Determine the (x, y) coordinate at the center of the cell enclosing the given text.  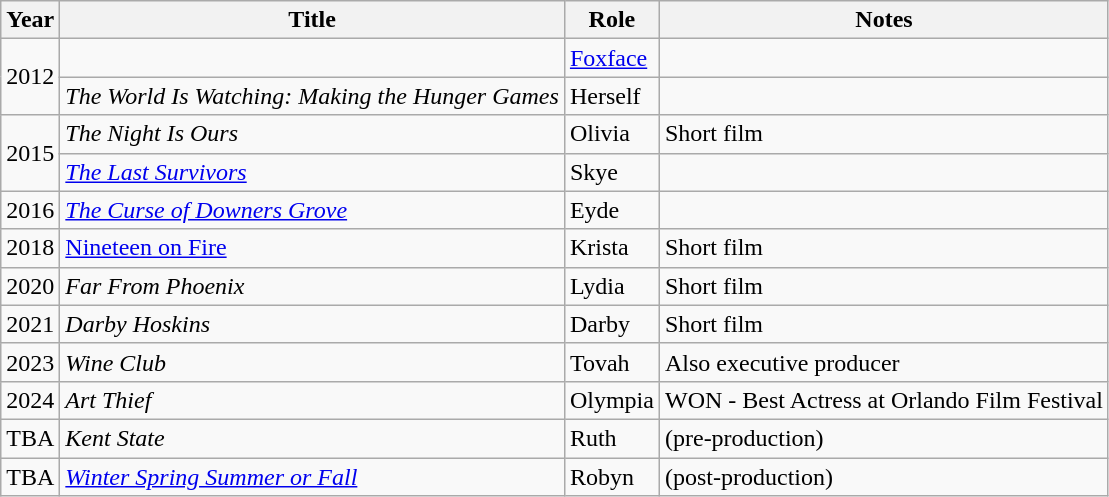
2018 (30, 248)
Nineteen on Fire (312, 248)
2023 (30, 362)
Herself (612, 96)
(pre-production) (884, 438)
Far From Phoenix (312, 286)
Wine Club (312, 362)
Robyn (612, 477)
Eyde (612, 210)
2024 (30, 400)
Ruth (612, 438)
The World Is Watching: Making the Hunger Games (312, 96)
2020 (30, 286)
The Night Is Ours (312, 134)
Foxface (612, 58)
Also executive producer (884, 362)
Tovah (612, 362)
Kent State (312, 438)
Lydia (612, 286)
Darby (612, 324)
Notes (884, 20)
Olivia (612, 134)
Year (30, 20)
2021 (30, 324)
The Curse of Downers Grove (312, 210)
(post-production) (884, 477)
Olympia (612, 400)
Title (312, 20)
Skye (612, 172)
Darby Hoskins (312, 324)
2016 (30, 210)
Art Thief (312, 400)
Role (612, 20)
2012 (30, 77)
The Last Survivors (312, 172)
Winter Spring Summer or Fall (312, 477)
WON - Best Actress at Orlando Film Festival (884, 400)
Krista (612, 248)
2015 (30, 153)
